Pinpoint the cell where the given text exists, returning its (X, Y) midpoint coordinate. 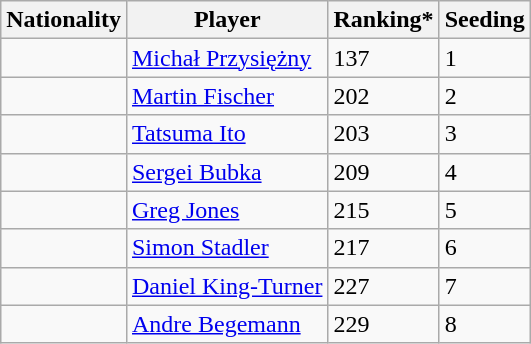
Player (226, 20)
Nationality (64, 20)
Martin Fischer (226, 96)
8 (484, 324)
217 (384, 248)
229 (384, 324)
Sergei Bubka (226, 172)
Simon Stadler (226, 248)
203 (384, 134)
209 (384, 172)
Michał Przysiężny (226, 58)
Greg Jones (226, 210)
2 (484, 96)
1 (484, 58)
Ranking* (384, 20)
137 (384, 58)
4 (484, 172)
Tatsuma Ito (226, 134)
Andre Begemann (226, 324)
227 (384, 286)
202 (384, 96)
Seeding (484, 20)
215 (384, 210)
6 (484, 248)
Daniel King-Turner (226, 286)
7 (484, 286)
5 (484, 210)
3 (484, 134)
